Search for the cell housing the specified text and yield its (x, y) center coordinate. 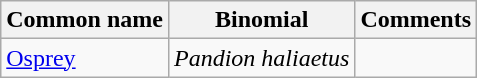
Binomial (261, 20)
Common name (85, 20)
Pandion haliaetus (261, 58)
Comments (416, 20)
Osprey (85, 58)
